Capture the cell that displays the provided text and extract its (x, y) central coordinate. 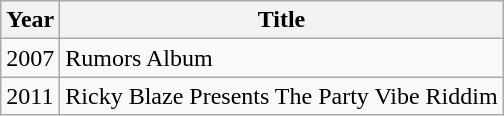
2011 (30, 96)
Year (30, 20)
2007 (30, 58)
Title (282, 20)
Ricky Blaze Presents The Party Vibe Riddim (282, 96)
Rumors Album (282, 58)
